Output the [X, Y] coordinate of the center of the cell containing the given text.  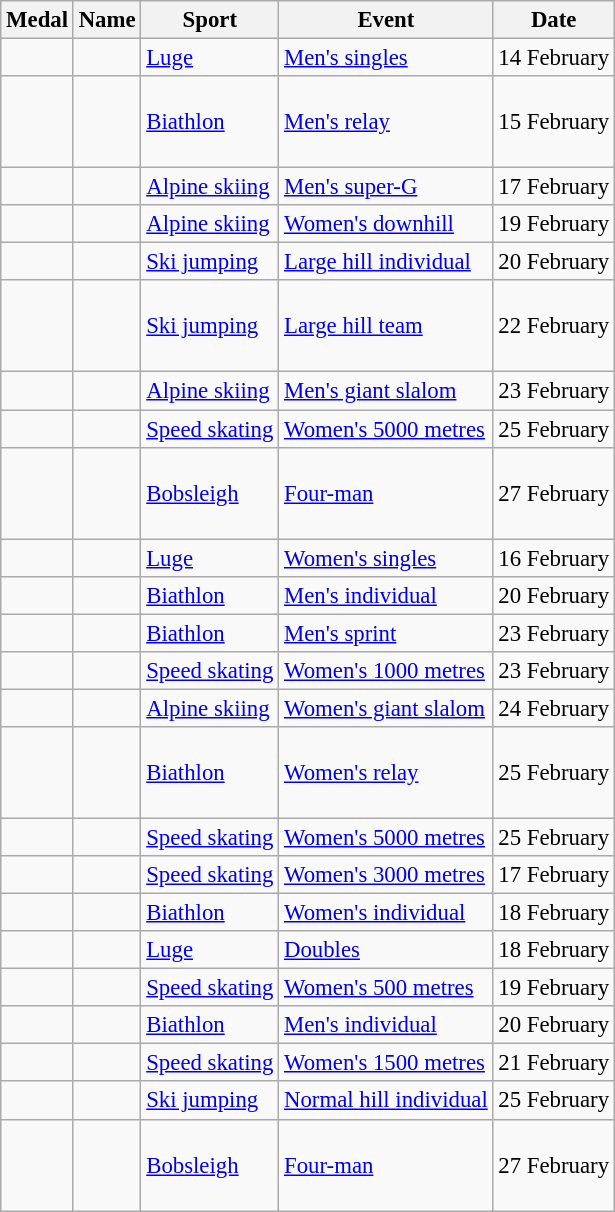
Men's relay [386, 122]
Women's 3000 metres [386, 875]
Women's downhill [386, 224]
21 February [554, 1063]
Men's super-G [386, 187]
24 February [554, 708]
Name [107, 20]
Women's 1000 metres [386, 671]
Men's giant slalom [386, 391]
Large hill individual [386, 262]
Women's 1500 metres [386, 1063]
Men's singles [386, 58]
Women's 500 metres [386, 988]
Large hill team [386, 326]
Medal [38, 20]
Normal hill individual [386, 1101]
15 February [554, 122]
Women's individual [386, 913]
22 February [554, 326]
Women's relay [386, 773]
Doubles [386, 950]
Date [554, 20]
14 February [554, 58]
16 February [554, 558]
Women's giant slalom [386, 708]
Women's singles [386, 558]
Men's sprint [386, 633]
Event [386, 20]
Sport [210, 20]
